Provide the (X, Y) coordinate of the cell's center where the given text is located.  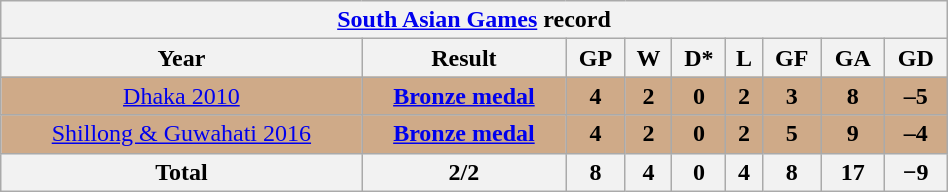
3 (792, 96)
W (648, 58)
−9 (916, 172)
GP (596, 58)
GA (852, 58)
GD (916, 58)
Result (464, 58)
GF (792, 58)
–5 (916, 96)
D* (699, 58)
2/2 (464, 172)
Shillong & Guwahati 2016 (182, 134)
5 (792, 134)
Year (182, 58)
Dhaka 2010 (182, 96)
–4 (916, 134)
L (744, 58)
17 (852, 172)
South Asian Games record (474, 20)
Total (182, 172)
9 (852, 134)
